Determine the [X, Y] coordinate at the center of the cell enclosing the given text.  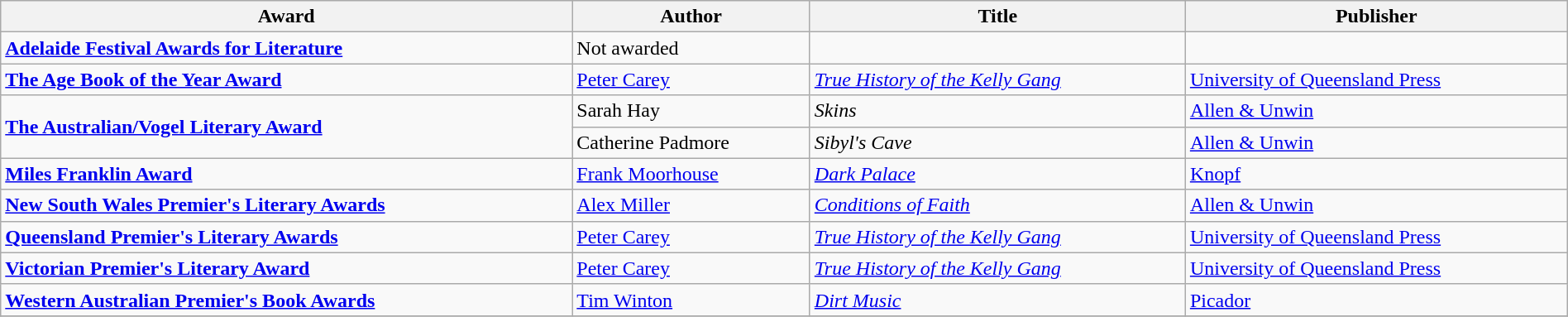
Author [691, 17]
Dark Palace [997, 174]
Western Australian Premier's Book Awards [286, 300]
Miles Franklin Award [286, 174]
Knopf [1376, 174]
Catherine Padmore [691, 142]
Award [286, 17]
Sibyl's Cave [997, 142]
Victorian Premier's Literary Award [286, 268]
Title [997, 17]
Adelaide Festival Awards for Literature [286, 48]
Picador [1376, 300]
Frank Moorhouse [691, 174]
Tim Winton [691, 300]
Skins [997, 111]
New South Wales Premier's Literary Awards [286, 205]
Not awarded [691, 48]
Conditions of Faith [997, 205]
Alex Miller [691, 205]
Queensland Premier's Literary Awards [286, 237]
The Age Book of the Year Award [286, 79]
The Australian/Vogel Literary Award [286, 127]
Sarah Hay [691, 111]
Publisher [1376, 17]
Dirt Music [997, 300]
